Return the [X, Y] coordinate for the center point of the cell that contains the specified text.  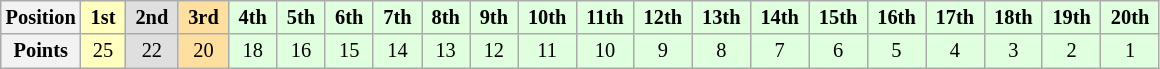
22 [152, 51]
14 [397, 51]
4 [955, 51]
Position [41, 17]
18th [1013, 17]
8th [446, 17]
11th [604, 17]
1st [104, 17]
3rd [203, 17]
14th [779, 17]
19th [1071, 17]
6th [349, 17]
2nd [152, 17]
1 [1130, 51]
5th [301, 17]
17th [955, 17]
9th [494, 17]
13th [721, 17]
12 [494, 51]
15th [838, 17]
7th [397, 17]
10th [547, 17]
25 [104, 51]
5 [896, 51]
11 [547, 51]
7 [779, 51]
10 [604, 51]
20 [203, 51]
9 [663, 51]
4th [253, 17]
3 [1013, 51]
20th [1130, 17]
13 [446, 51]
16th [896, 17]
Points [41, 51]
8 [721, 51]
15 [349, 51]
2 [1071, 51]
6 [838, 51]
12th [663, 17]
18 [253, 51]
16 [301, 51]
